Locate the cell with the specified text and output its [X, Y] center coordinate. 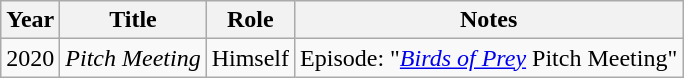
Notes [489, 20]
Pitch Meeting [133, 58]
Year [30, 20]
Title [133, 20]
2020 [30, 58]
Role [250, 20]
Episode: "Birds of Prey Pitch Meeting" [489, 58]
Himself [250, 58]
